For the text-containing cell, return its midpoint in (X, Y) coordinate format. 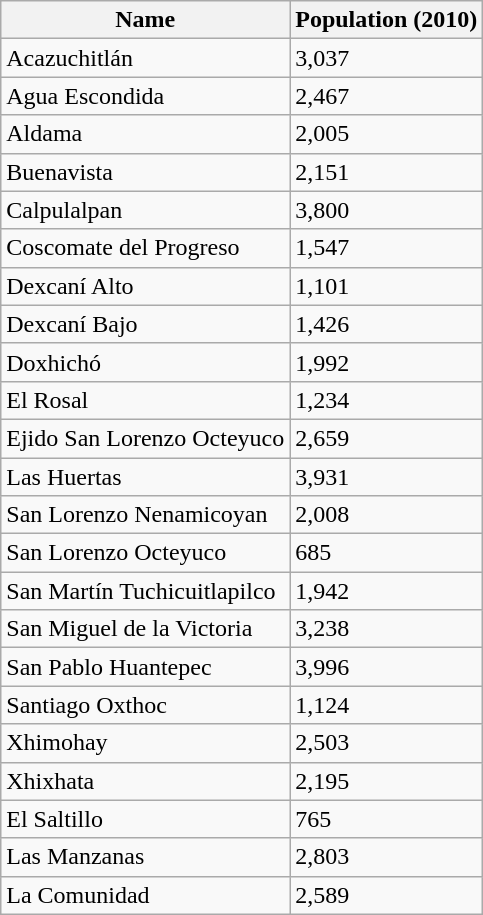
3,996 (386, 667)
2,659 (386, 438)
1,992 (386, 362)
3,238 (386, 629)
Aldama (146, 134)
Dexcaní Alto (146, 286)
Name (146, 20)
Population (2010) (386, 20)
3,037 (386, 58)
Buenavista (146, 172)
2,151 (386, 172)
El Saltillo (146, 819)
Santiago Oxthoc (146, 705)
San Lorenzo Octeyuco (146, 553)
Doxhichó (146, 362)
Coscomate del Progreso (146, 248)
Agua Escondida (146, 96)
3,931 (386, 477)
3,800 (386, 210)
Las Huertas (146, 477)
1,426 (386, 324)
Calpulalpan (146, 210)
Ejido San Lorenzo Octeyuco (146, 438)
Acazuchitlán (146, 58)
2,803 (386, 857)
2,589 (386, 895)
765 (386, 819)
1,234 (386, 400)
San Miguel de la Victoria (146, 629)
1,101 (386, 286)
685 (386, 553)
San Lorenzo Nenamicoyan (146, 515)
Las Manzanas (146, 857)
San Martín Tuchicuitlapilco (146, 591)
2,005 (386, 134)
1,942 (386, 591)
La Comunidad (146, 895)
2,467 (386, 96)
1,547 (386, 248)
San Pablo Huantepec (146, 667)
2,503 (386, 743)
El Rosal (146, 400)
Xhimohay (146, 743)
2,195 (386, 781)
1,124 (386, 705)
Dexcaní Bajo (146, 324)
Xhixhata (146, 781)
2,008 (386, 515)
